Detect which cell encompasses the target text, then output its (x, y) center coordinate. 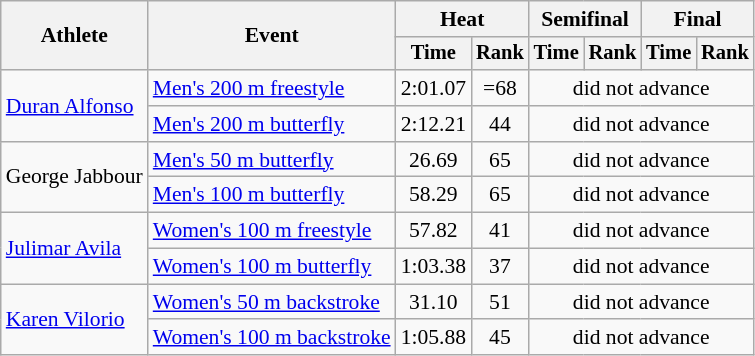
=68 (500, 88)
51 (500, 302)
Semifinal (585, 19)
Event (272, 36)
Julimar Avila (74, 248)
45 (500, 338)
Athlete (74, 36)
26.69 (434, 160)
1:05.88 (434, 338)
44 (500, 124)
Final (697, 19)
Heat (462, 19)
Women's 100 m butterfly (272, 267)
Karen Vilorio (74, 320)
57.82 (434, 231)
Men's 50 m butterfly (272, 160)
31.10 (434, 302)
41 (500, 231)
Women's 100 m freestyle (272, 231)
37 (500, 267)
2:01.07 (434, 88)
George Jabbour (74, 178)
2:12.21 (434, 124)
Duran Alfonso (74, 106)
Women's 100 m backstroke (272, 338)
58.29 (434, 195)
1:03.38 (434, 267)
Men's 200 m butterfly (272, 124)
Women's 50 m backstroke (272, 302)
Men's 200 m freestyle (272, 88)
Men's 100 m butterfly (272, 195)
